Provide the (x, y) coordinate of the cell's center where the given text is located.  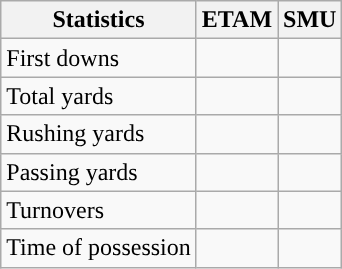
SMU (310, 20)
Statistics (99, 20)
Time of possession (99, 248)
Rushing yards (99, 134)
Total yards (99, 96)
First downs (99, 58)
Passing yards (99, 172)
ETAM (236, 20)
Turnovers (99, 210)
